Scan for the cell matching the given text and deliver its (x, y) coordinate at center. 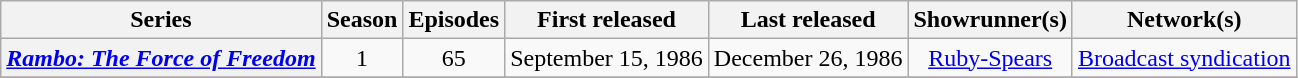
September 15, 1986 (607, 58)
Last released (808, 20)
Showrunner(s) (990, 20)
First released (607, 20)
Season (362, 20)
Broadcast syndication (1184, 58)
Series (161, 20)
65 (454, 58)
Episodes (454, 20)
Ruby-Spears (990, 58)
Network(s) (1184, 20)
Rambo: The Force of Freedom (161, 58)
1 (362, 58)
December 26, 1986 (808, 58)
